Return (x, y) of the center of cell containing provided text 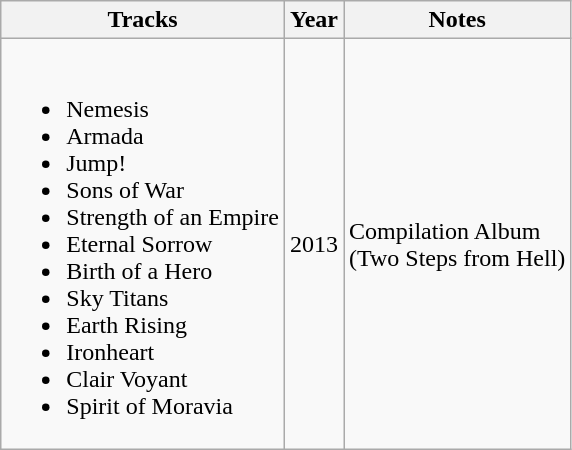
Year (314, 20)
Compilation Album(Two Steps from Hell) (458, 244)
NemesisArmadaJump!Sons of WarStrength of an EmpireEternal SorrowBirth of a HeroSky TitansEarth RisingIronheartClair VoyantSpirit of Moravia (143, 244)
2013 (314, 244)
Tracks (143, 20)
Notes (458, 20)
